Return [X, Y] of the center of cell containing provided text 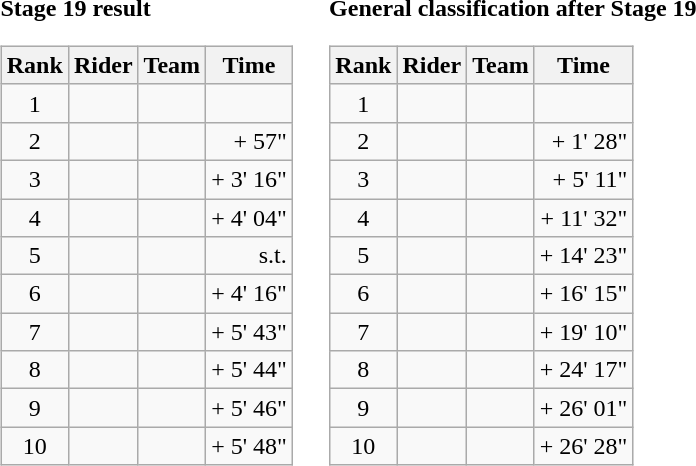
+ 11' 32" [584, 217]
+ 3' 16" [250, 179]
+ 5' 48" [250, 446]
+ 5' 11" [584, 179]
+ 4' 16" [250, 294]
+ 14' 23" [584, 256]
+ 26' 01" [584, 408]
+ 19' 10" [584, 332]
+ 5' 43" [250, 332]
+ 5' 46" [250, 408]
+ 24' 17" [584, 370]
+ 16' 15" [584, 294]
+ 57" [250, 141]
+ 26' 28" [584, 446]
+ 4' 04" [250, 217]
+ 5' 44" [250, 370]
+ 1' 28" [584, 141]
s.t. [250, 256]
